Capture the cell that displays the provided text and extract its [x, y] central coordinate. 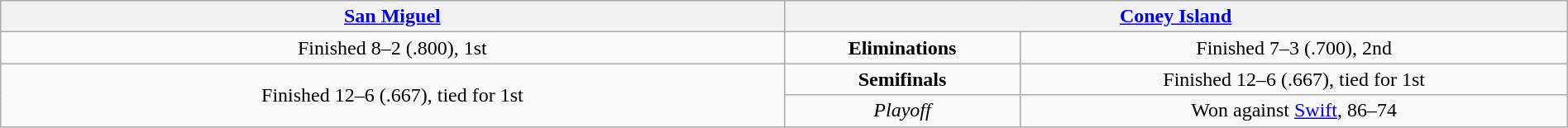
Playoff [902, 111]
Coney Island [1176, 17]
Semifinals [902, 79]
Finished 8–2 (.800), 1st [392, 48]
Eliminations [902, 48]
San Miguel [392, 17]
Finished 7–3 (.700), 2nd [1293, 48]
Won against Swift, 86–74 [1293, 111]
